Detect which cell encompasses the target text, then output its [x, y] center coordinate. 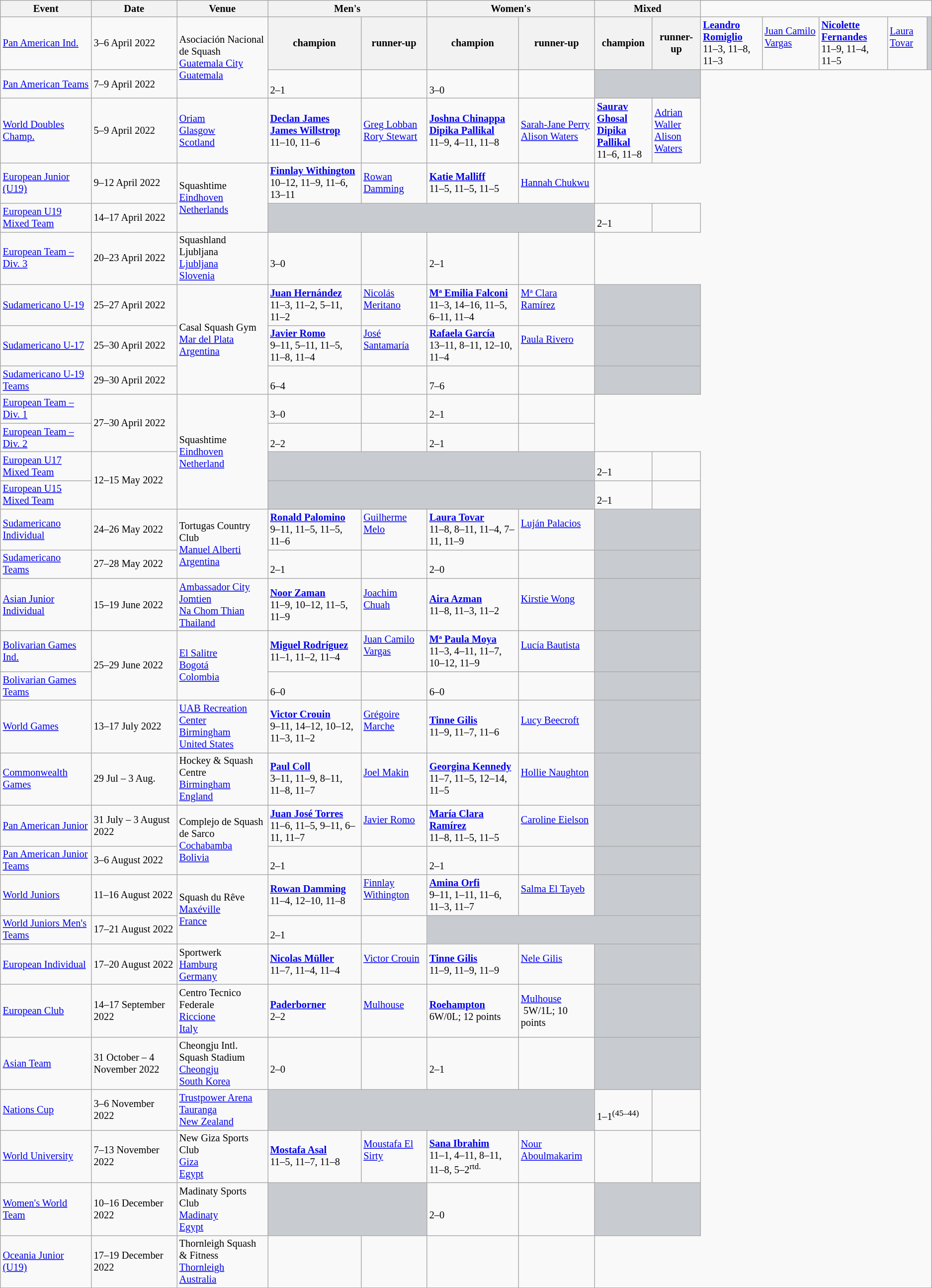
Men's [347, 8]
Nele Gilis [557, 964]
Tortugas Country ClubManuel AlbertiArgentina [223, 544]
Mostafa Asal11–5, 11–7, 11–8 [315, 1156]
Leandro Romiglio11–3, 11–8, 11–3 [731, 43]
Mulhouse 5W/1L; 10 points [557, 1011]
29 Jul – 3 Aug. [134, 779]
Juan José Torres11–6, 11–5, 9–11, 6–11, 11–7 [315, 826]
Noor Zaman11–9, 10–12, 11–5, 11–9 [315, 605]
European U17 Mixed Team [46, 466]
World Doubles Champ. [46, 130]
Declan James James Willstrop11–10, 11–6 [315, 130]
European Individual [46, 964]
UAB Recreation CenterBirminghamUnited States [223, 727]
European Team – Div. 3 [46, 258]
Sudamericano Individual [46, 530]
Mª Clara Ramírez [557, 305]
World University [46, 1156]
European Team – Div. 1 [46, 409]
Saurav Ghosal Dipika Pallikal11–6, 11–8 [623, 130]
7–6 [473, 380]
Finnlay Withington10–12, 11–9, 11–6, 13–11 [315, 183]
12–15 May 2022 [134, 480]
Amina Orfi9–11, 1–11, 11–6, 11–3, 11–7 [473, 895]
El SalitreBogotáColombia [223, 665]
10–16 December 2022 [134, 1209]
Asociación Nacional de SquashGuatemala CityGuatemala [223, 58]
Nour Aboulmakarim [557, 1156]
17–19 December 2022 [134, 1262]
31 July – 3 August 2022 [134, 826]
World Juniors Men's Teams [46, 929]
Sudamericano U-19 [46, 305]
Kirstie Wong [557, 605]
José Santamaría [394, 346]
Rowan Damming11–4, 12–10, 11–8 [315, 895]
Georgina Kennedy11–7, 11–5, 12–14, 11–5 [473, 779]
Thornleigh Squash & FitnessThornleighAustralia [223, 1262]
Sarah-Jane Perry Alison Waters [557, 130]
Trustpower ArenaTaurangaNew Zealand [223, 1110]
Mª Paula Moya11–3, 4–11, 11–7, 10–12, 11–9 [473, 651]
Nicolas Müller11–7, 11–4, 11–4 [315, 964]
Nations Cup [46, 1110]
9–12 April 2022 [134, 183]
Paul Coll3–11, 11–9, 8–11, 11–8, 11–7 [315, 779]
Finnlay Withington [394, 895]
Hockey & Squash CentreBirminghamEngland [223, 779]
Mulhouse [394, 1011]
Tinne Gilis11–9, 11–9, 11–9 [473, 964]
Venue [223, 8]
11–16 August 2022 [134, 895]
Greg Lobban Rory Stewart [394, 130]
Complejo de Squash de SarcoCochabambaBolivia [223, 839]
New Giza Sports ClubGizaEgypt [223, 1156]
Joel Makin [394, 779]
European U15 Mixed Team [46, 495]
17–20 August 2022 [134, 964]
Paula Rivero [557, 346]
Victor Crouin9–11, 14–12, 10–12, 11–3, 11–2 [315, 727]
Guilherme Melo [394, 530]
Hannah Chukwu [557, 183]
Pan American Junior Teams [46, 860]
European Club [46, 1011]
Roehampton6W/0L; 12 points [473, 1011]
Rafaela García13–11, 8–11, 12–10, 11–4 [473, 346]
13–17 July 2022 [134, 727]
Aira Azman11–8, 11–3, 11–2 [473, 605]
Cheongju Intl. Squash StadiumCheongjuSouth Korea [223, 1063]
Moustafa El Sirty [394, 1156]
3–6 April 2022 [134, 43]
14–17 April 2022 [134, 218]
25–30 April 2022 [134, 346]
Nicolette Fernandes11–9, 11–4, 11–5 [853, 43]
Javier Romo9–11, 5–11, 11–5, 11–8, 11–4 [315, 346]
Javier Romo [394, 826]
24–26 May 2022 [134, 530]
3–6 November 2022 [134, 1110]
Nicolás Meritano [394, 305]
María Clara Ramírez11–8, 11–5, 11–5 [473, 826]
Pan American Ind. [46, 43]
Laura Tovar [907, 43]
Juan Hernández11–3, 11–2, 5–11, 11–2 [315, 305]
Bolivarian Games Teams [46, 686]
5–9 April 2022 [134, 130]
29–30 April 2022 [134, 380]
Rowan Damming [394, 183]
Joshna Chinappa Dipika Pallikal11–9, 4–11, 11–8 [473, 130]
15–19 June 2022 [134, 605]
14–17 September 2022 [134, 1011]
Event [46, 8]
Lucía Bautista [557, 651]
Pan American Junior [46, 826]
Hollie Naughton [557, 779]
European Junior (U19) [46, 183]
Centro Tecnico Federale RiccioneItaly [223, 1011]
Women's World Team [46, 1209]
Casal Squash GymMar del PlataArgentina [223, 339]
SquashtimeEindhovenNetherlands [223, 197]
Sudamericano U-19 Teams [46, 380]
Laura Tovar11–8, 8–11, 11–4, 7–11, 11–9 [473, 530]
Squashland LjubljanaLjubljanaSlovenia [223, 258]
25–29 June 2022 [134, 665]
Paderborner2–2 [315, 1011]
Sudamericano U-17 [46, 346]
Pan American Teams [46, 84]
Ronald Palomino9–11, 11–5, 11–5, 11–6 [315, 530]
Madinaty Sports ClubMadinatyEgypt [223, 1209]
Sana Ibrahim11–1, 4–11, 8–11, 11–8, 5–2rtd. [473, 1156]
OriamGlasgowScotland [223, 130]
20–23 April 2022 [134, 258]
Asian Junior Individual [46, 605]
Asian Team [46, 1063]
Katie Malliff11–5, 11–5, 11–5 [473, 183]
Commonwealth Games [46, 779]
Tinne Gilis11–9, 11–7, 11–6 [473, 727]
1–1(45–44) [623, 1110]
17–21 August 2022 [134, 929]
27–30 April 2022 [134, 423]
3–6 August 2022 [134, 860]
Adrian Waller Alison Waters [677, 130]
Women's [511, 8]
Squash du RêveMaxévilleFrance [223, 909]
31 October – 4 November 2022 [134, 1063]
Caroline Eielson [557, 826]
Sudamericano Teams [46, 564]
Ambassador City JomtienNa Chom ThianThailand [223, 605]
Luján Palacios [557, 530]
SquashtimeEindhovenNetherland [223, 452]
Miguel Rodríguez11–1, 11–2, 11–4 [315, 651]
Bolivarian Games Ind. [46, 651]
SportwerkHamburgGermany [223, 964]
Mixed [647, 8]
European Team – Div. 2 [46, 438]
Victor Crouin [394, 964]
Lucy Beecroft [557, 727]
World Juniors [46, 895]
European U19 Mixed Team [46, 218]
7–9 April 2022 [134, 84]
27–28 May 2022 [134, 564]
Date [134, 8]
Oceania Junior (U19) [46, 1262]
25–27 April 2022 [134, 305]
Grégoire Marche [394, 727]
2–2 [315, 438]
World Games [46, 727]
Joachim Chuah [394, 605]
7–13 November 2022 [134, 1156]
Salma El Tayeb [557, 895]
6–4 [315, 380]
Mª Emilia Falconi11–3, 14–16, 11–5, 6–11, 11–4 [473, 305]
